From the cell containing the given text, extract its center point as (x, y) coordinate. 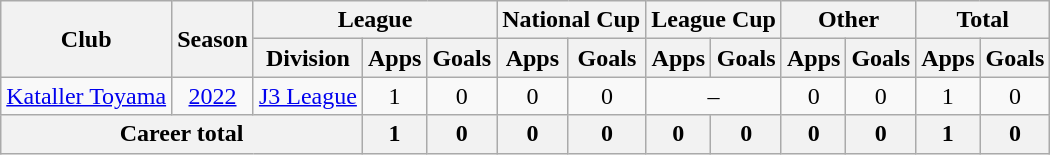
Club (86, 39)
– (714, 96)
National Cup (572, 20)
J3 League (308, 96)
League (374, 20)
Division (308, 58)
League Cup (714, 20)
Career total (182, 134)
Season (213, 39)
2022 (213, 96)
Kataller Toyama (86, 96)
Total (983, 20)
Other (848, 20)
